For the text-containing cell, return its midpoint in [X, Y] coordinate format. 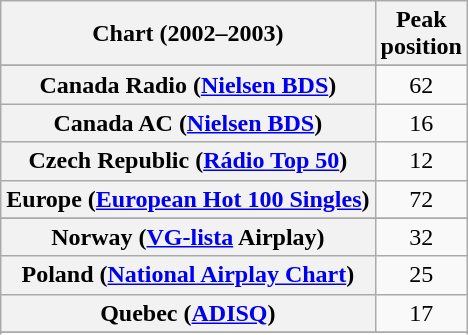
25 [421, 275]
Canada Radio (Nielsen BDS) [188, 85]
32 [421, 237]
Norway (VG-lista Airplay) [188, 237]
Czech Republic (Rádio Top 50) [188, 161]
Poland (National Airplay Chart) [188, 275]
Chart (2002–2003) [188, 34]
Europe (European Hot 100 Singles) [188, 199]
16 [421, 123]
Peakposition [421, 34]
72 [421, 199]
17 [421, 313]
12 [421, 161]
Canada AC (Nielsen BDS) [188, 123]
Quebec (ADISQ) [188, 313]
62 [421, 85]
